Determine the [x, y] coordinate at the center of the cell enclosing the given text.  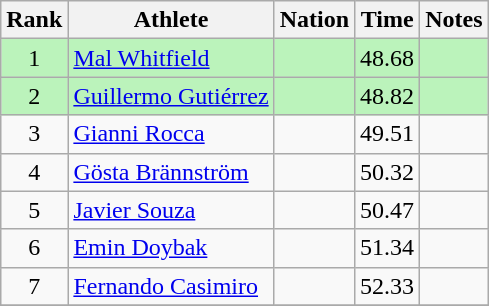
Notes [454, 20]
Emin Doybak [171, 248]
50.47 [388, 210]
7 [34, 286]
Gianni Rocca [171, 134]
1 [34, 58]
51.34 [388, 248]
4 [34, 172]
Nation [314, 20]
Gösta Brännström [171, 172]
Rank [34, 20]
5 [34, 210]
2 [34, 96]
50.32 [388, 172]
Fernando Casimiro [171, 286]
6 [34, 248]
Time [388, 20]
48.82 [388, 96]
3 [34, 134]
48.68 [388, 58]
Javier Souza [171, 210]
49.51 [388, 134]
Mal Whitfield [171, 58]
Athlete [171, 20]
Guillermo Gutiérrez [171, 96]
52.33 [388, 286]
